Capture the cell that displays the provided text and extract its (X, Y) central coordinate. 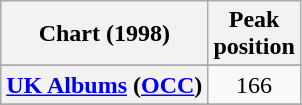
Chart (1998) (104, 34)
UK Albums (OCC) (104, 85)
166 (254, 85)
Peakposition (254, 34)
